Capture the cell that displays the provided text and extract its [X, Y] central coordinate. 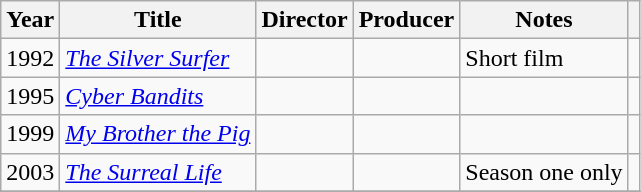
Year [30, 20]
Cyber Bandits [158, 96]
Short film [544, 58]
Producer [406, 20]
Director [304, 20]
Title [158, 20]
2003 [30, 172]
1992 [30, 58]
1999 [30, 134]
Season one only [544, 172]
My Brother the Pig [158, 134]
Notes [544, 20]
1995 [30, 96]
The Silver Surfer [158, 58]
The Surreal Life [158, 172]
